Capture the cell that displays the provided text and extract its (X, Y) central coordinate. 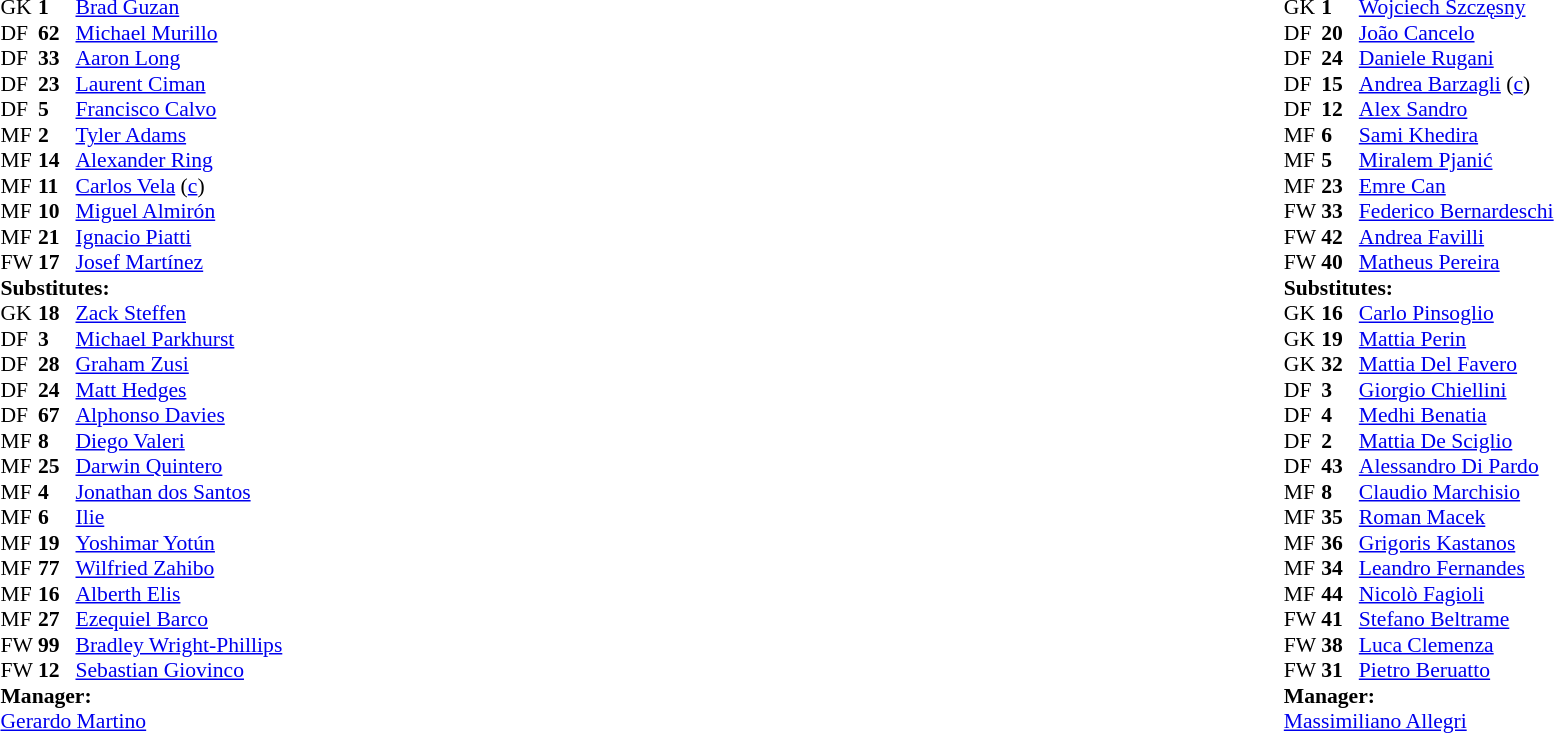
Miralem Pjanić (1456, 161)
77 (57, 569)
Emre Can (1456, 186)
Giorgio Chiellini (1456, 390)
11 (57, 186)
Alphonso Davies (180, 415)
31 (1340, 671)
35 (1340, 517)
Ezequiel Barco (180, 619)
28 (57, 365)
Matt Hedges (180, 390)
Grigoris Kastanos (1456, 543)
62 (57, 33)
Carlo Pinsoglio (1456, 313)
44 (1340, 594)
Aaron Long (180, 59)
34 (1340, 569)
Federico Bernardeschi (1456, 211)
Sebastian Giovinco (180, 671)
Andrea Favilli (1456, 237)
10 (57, 211)
Alexander Ring (180, 161)
Roman Macek (1456, 517)
27 (57, 619)
67 (57, 415)
41 (1340, 619)
Alex Sandro (1456, 109)
Wilfried Zahibo (180, 569)
42 (1340, 237)
Zack Steffen (180, 313)
15 (1340, 84)
21 (57, 237)
Jonathan dos Santos (180, 492)
Darwin Quintero (180, 467)
40 (1340, 263)
Stefano Beltrame (1456, 619)
14 (57, 161)
Francisco Calvo (180, 109)
Yoshimar Yotún (180, 543)
Diego Valeri (180, 441)
20 (1340, 33)
Alberth Elis (180, 594)
Nicolò Fagioli (1456, 594)
17 (57, 263)
Pietro Beruatto (1456, 671)
Mattia Perin (1456, 339)
Michael Parkhurst (180, 339)
Andrea Barzagli (c) (1456, 84)
Sami Khedira (1456, 135)
Ilie (180, 517)
Ignacio Piatti (180, 237)
Bradley Wright-Phillips (180, 645)
18 (57, 313)
Carlos Vela (c) (180, 186)
Michael Murillo (180, 33)
João Cancelo (1456, 33)
25 (57, 467)
Luca Clemenza (1456, 645)
Alessandro Di Pardo (1456, 467)
Graham Zusi (180, 365)
Mattia Del Favero (1456, 365)
99 (57, 645)
Medhi Benatia (1456, 415)
Leandro Fernandes (1456, 569)
Laurent Ciman (180, 84)
Tyler Adams (180, 135)
Mattia De Sciglio (1456, 441)
Claudio Marchisio (1456, 492)
Miguel Almirón (180, 211)
Daniele Rugani (1456, 59)
43 (1340, 467)
Josef Martínez (180, 263)
36 (1340, 543)
38 (1340, 645)
Matheus Pereira (1456, 263)
32 (1340, 365)
